Return the (X, Y) coordinate for the center point of the cell that contains the specified text.  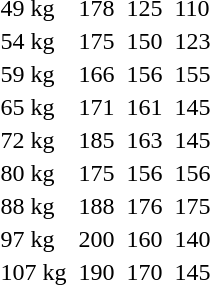
163 (144, 140)
160 (144, 239)
166 (96, 74)
185 (96, 140)
161 (144, 107)
171 (96, 107)
200 (96, 239)
188 (96, 206)
150 (144, 41)
176 (144, 206)
